Return (x, y) of the center of cell containing provided text 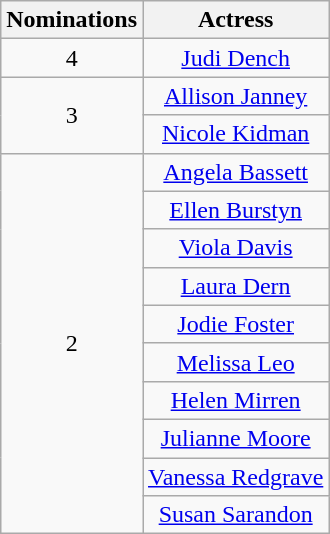
Laura Dern (235, 286)
Judi Dench (235, 58)
Ellen Burstyn (235, 210)
Viola Davis (235, 248)
Allison Janney (235, 96)
Nominations (72, 20)
2 (72, 344)
Melissa Leo (235, 362)
Julianne Moore (235, 438)
Jodie Foster (235, 324)
Nicole Kidman (235, 134)
Actress (235, 20)
Helen Mirren (235, 400)
Susan Sarandon (235, 515)
4 (72, 58)
3 (72, 115)
Vanessa Redgrave (235, 477)
Angela Bassett (235, 172)
